Determine the (x, y) coordinate at the center of the cell enclosing the given text.  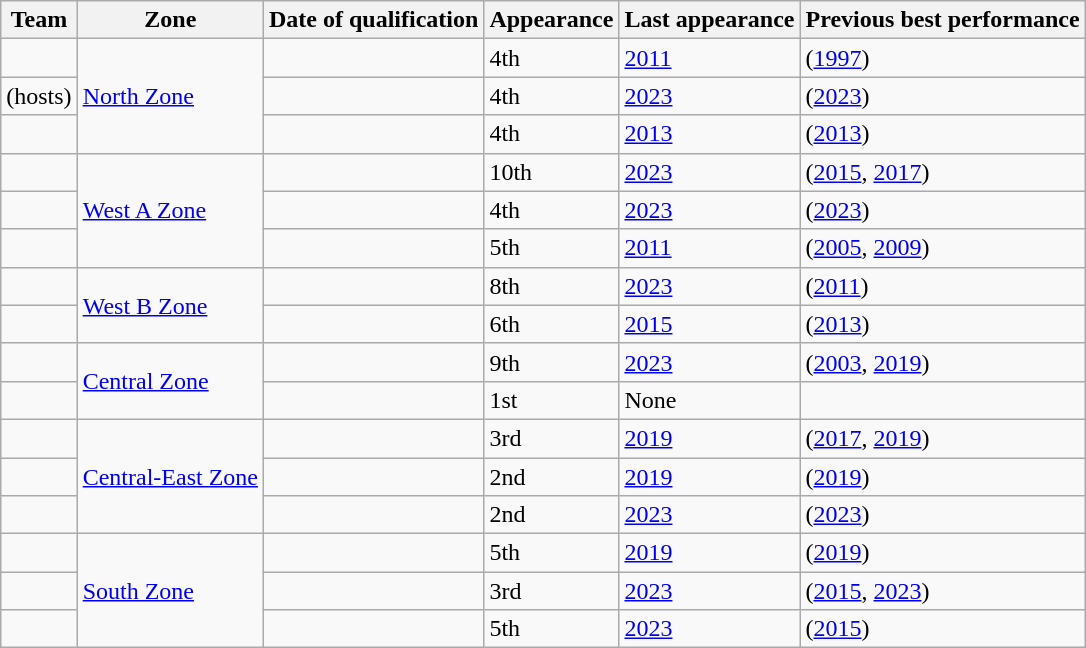
2015 (710, 324)
Central-East Zone (170, 476)
(2017, 2019) (942, 438)
Central Zone (170, 381)
(2015) (942, 629)
8th (552, 286)
9th (552, 362)
West A Zone (170, 210)
10th (552, 172)
Date of qualification (373, 20)
Appearance (552, 20)
(1997) (942, 58)
(2015, 2017) (942, 172)
Team (39, 20)
North Zone (170, 96)
1st (552, 400)
West B Zone (170, 305)
Last appearance (710, 20)
(2005, 2009) (942, 248)
6th (552, 324)
None (710, 400)
(hosts) (39, 96)
(2015, 2023) (942, 591)
Previous best performance (942, 20)
(2011) (942, 286)
2013 (710, 134)
Zone (170, 20)
(2003, 2019) (942, 362)
South Zone (170, 591)
